Find where the given text appears and provide that cell's center as (X, Y) coordinate. 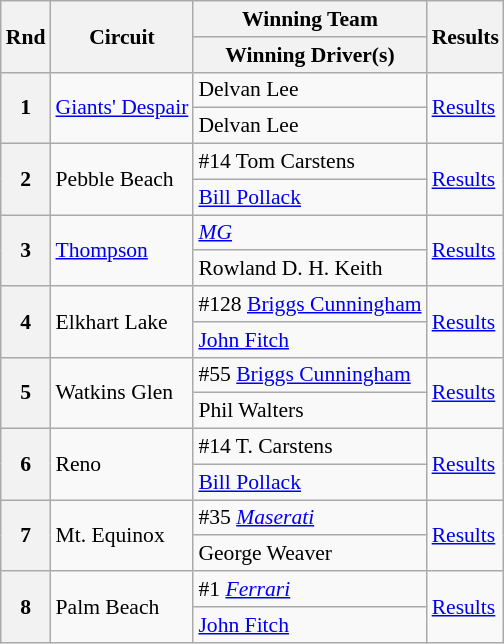
2 (26, 180)
Winning Team (310, 19)
5 (26, 392)
Mt. Equinox (122, 536)
Circuit (122, 36)
#55 Briggs Cunningham (310, 375)
Reno (122, 464)
8 (26, 606)
Thompson (122, 250)
4 (26, 322)
Palm Beach (122, 606)
Rnd (26, 36)
#35 Maserati (310, 518)
7 (26, 536)
6 (26, 464)
#128 Briggs Cunningham (310, 304)
Giants' Despair (122, 108)
Winning Driver(s) (310, 55)
Rowland D. H. Keith (310, 269)
Phil Walters (310, 411)
1 (26, 108)
3 (26, 250)
MG (310, 233)
#1 Ferrari (310, 589)
#14 T. Carstens (310, 447)
Watkins Glen (122, 392)
Elkhart Lake (122, 322)
George Weaver (310, 554)
#14 Tom Carstens (310, 162)
Pebble Beach (122, 180)
